Return (X, Y) of the center of cell containing provided text 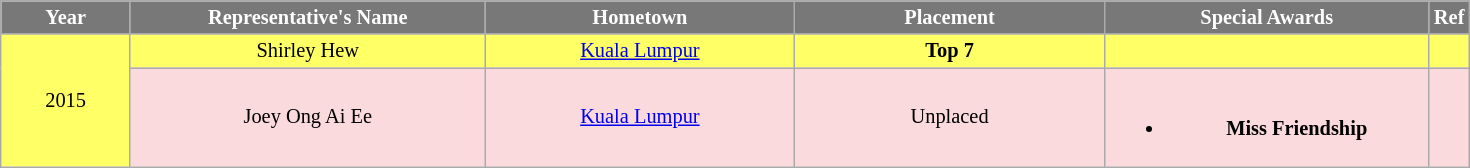
Hometown (640, 17)
Miss Friendship (1266, 117)
Year (66, 17)
Representative's Name (308, 17)
2015 (66, 100)
Special Awards (1266, 17)
Shirley Hew (308, 51)
Ref (1449, 17)
Placement (950, 17)
Unplaced (950, 117)
Joey Ong Ai Ee (308, 117)
Top 7 (950, 51)
